Find where the given text appears and provide that cell's center as [x, y] coordinate. 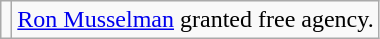
Ron Musselman granted free agency. [196, 20]
